Find where the given text appears and provide that cell's center as (x, y) coordinate. 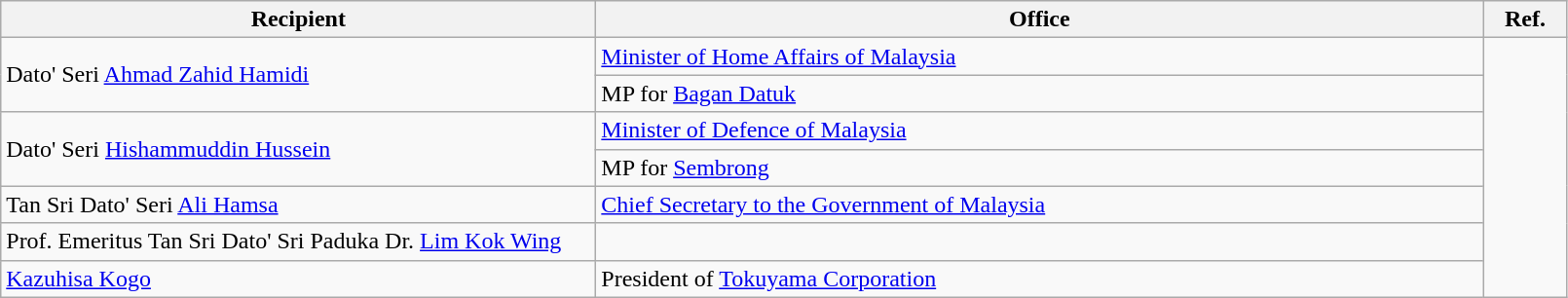
Minister of Defence of Malaysia (1040, 130)
Office (1040, 19)
Recipient (298, 19)
Prof. Emeritus Tan Sri Dato' Sri Paduka Dr. Lim Kok Wing (298, 242)
Kazuhisa Kogo (298, 279)
Dato' Seri Ahmad Zahid Hamidi (298, 75)
Dato' Seri Hishammuddin Hussein (298, 149)
Chief Secretary to the Government of Malaysia (1040, 205)
MP for Sembrong (1040, 168)
Tan Sri Dato' Seri Ali Hamsa (298, 205)
Minister of Home Affairs of Malaysia (1040, 56)
Ref. (1525, 19)
MP for Bagan Datuk (1040, 93)
President of Tokuyama Corporation (1040, 279)
